Capture the cell that displays the provided text and extract its (X, Y) central coordinate. 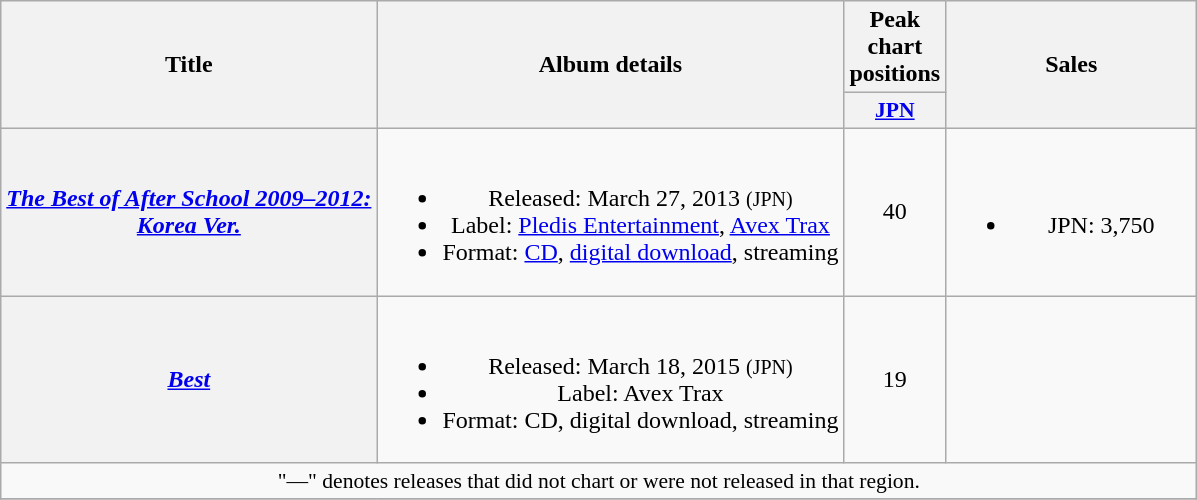
40 (895, 212)
Peak chart positions (895, 47)
19 (895, 380)
The Best of After School 2009–2012:Korea Ver. (189, 212)
Title (189, 65)
Sales (1072, 65)
JPN: 3,750 (1072, 212)
Best (189, 380)
JPN (895, 111)
Album details (610, 65)
Released: March 18, 2015 (JPN)Label: Avex TraxFormat: CD, digital download, streaming (610, 380)
Released: March 27, 2013 (JPN)Label: Pledis Entertainment, Avex TraxFormat: CD, digital download, streaming (610, 212)
"—" denotes releases that did not chart or were not released in that region. (599, 481)
